Output the [X, Y] coordinate of the center of the cell containing the given text.  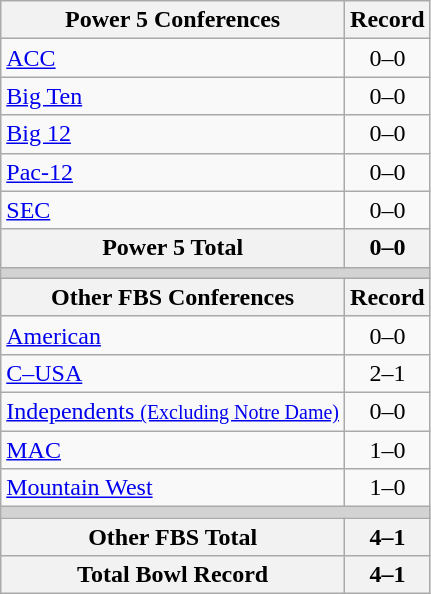
Big Ten [173, 96]
C–USA [173, 373]
2–1 [388, 373]
ACC [173, 58]
American [173, 335]
MAC [173, 449]
Big 12 [173, 134]
Total Bowl Record [173, 575]
Power 5 Total [173, 248]
Mountain West [173, 488]
Pac-12 [173, 172]
SEC [173, 210]
Power 5 Conferences [173, 20]
Independents (Excluding Notre Dame) [173, 411]
Other FBS Total [173, 537]
Other FBS Conferences [173, 297]
